Pinpoint the cell where the given text exists, returning its (x, y) midpoint coordinate. 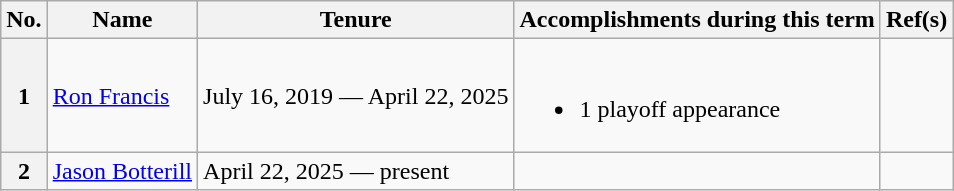
Tenure (356, 20)
No. (24, 20)
Ron Francis (122, 96)
2 (24, 171)
Ref(s) (916, 20)
Name (122, 20)
April 22, 2025 — present (356, 171)
July 16, 2019 — April 22, 2025 (356, 96)
Accomplishments during this term (697, 20)
1 (24, 96)
Jason Botterill (122, 171)
1 playoff appearance (697, 96)
